Determine the [x, y] coordinate at the center of the cell enclosing the given text.  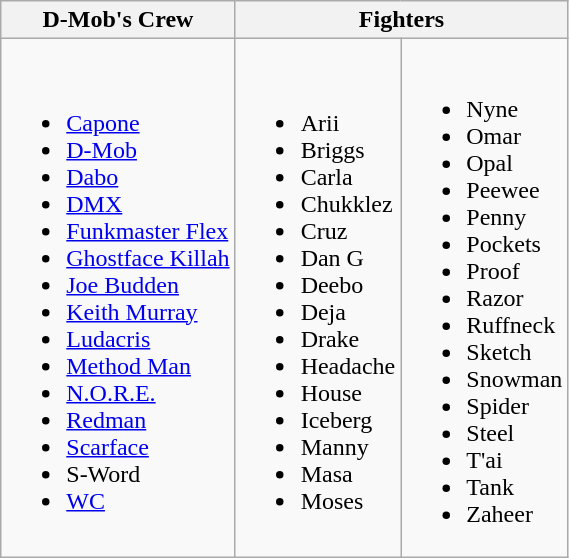
NyneOmarOpalPeeweePennyPocketsProofRazorRuffneckSketchSnowmanSpiderSteelT'aiTankZaheer [484, 298]
AriiBriggsCarlaChukklezCruzDan GDeeboDejaDrakeHeadacheHouseIcebergMannyMasaMoses [318, 298]
CaponeD-MobDaboDMXFunkmaster FlexGhostface KillahJoe BuddenKeith MurrayLudacrisMethod ManN.O.R.E.RedmanScarfaceS-WordWC [118, 298]
D-Mob's Crew [118, 20]
Fighters [402, 20]
